Scan for the cell matching the given text and deliver its (x, y) coordinate at center. 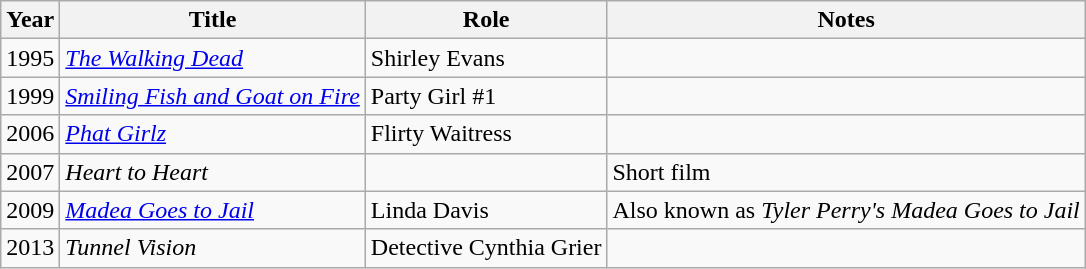
Phat Girlz (213, 134)
Linda Davis (486, 210)
2009 (30, 210)
2007 (30, 172)
1999 (30, 96)
Flirty Waitress (486, 134)
Detective Cynthia Grier (486, 248)
Title (213, 20)
Role (486, 20)
1995 (30, 58)
Also known as Tyler Perry's Madea Goes to Jail (846, 210)
Notes (846, 20)
2013 (30, 248)
Party Girl #1 (486, 96)
Madea Goes to Jail (213, 210)
Smiling Fish and Goat on Fire (213, 96)
Year (30, 20)
Short film (846, 172)
The Walking Dead (213, 58)
Shirley Evans (486, 58)
Tunnel Vision (213, 248)
2006 (30, 134)
Heart to Heart (213, 172)
